From the cell containing the given text, extract its center point as (X, Y) coordinate. 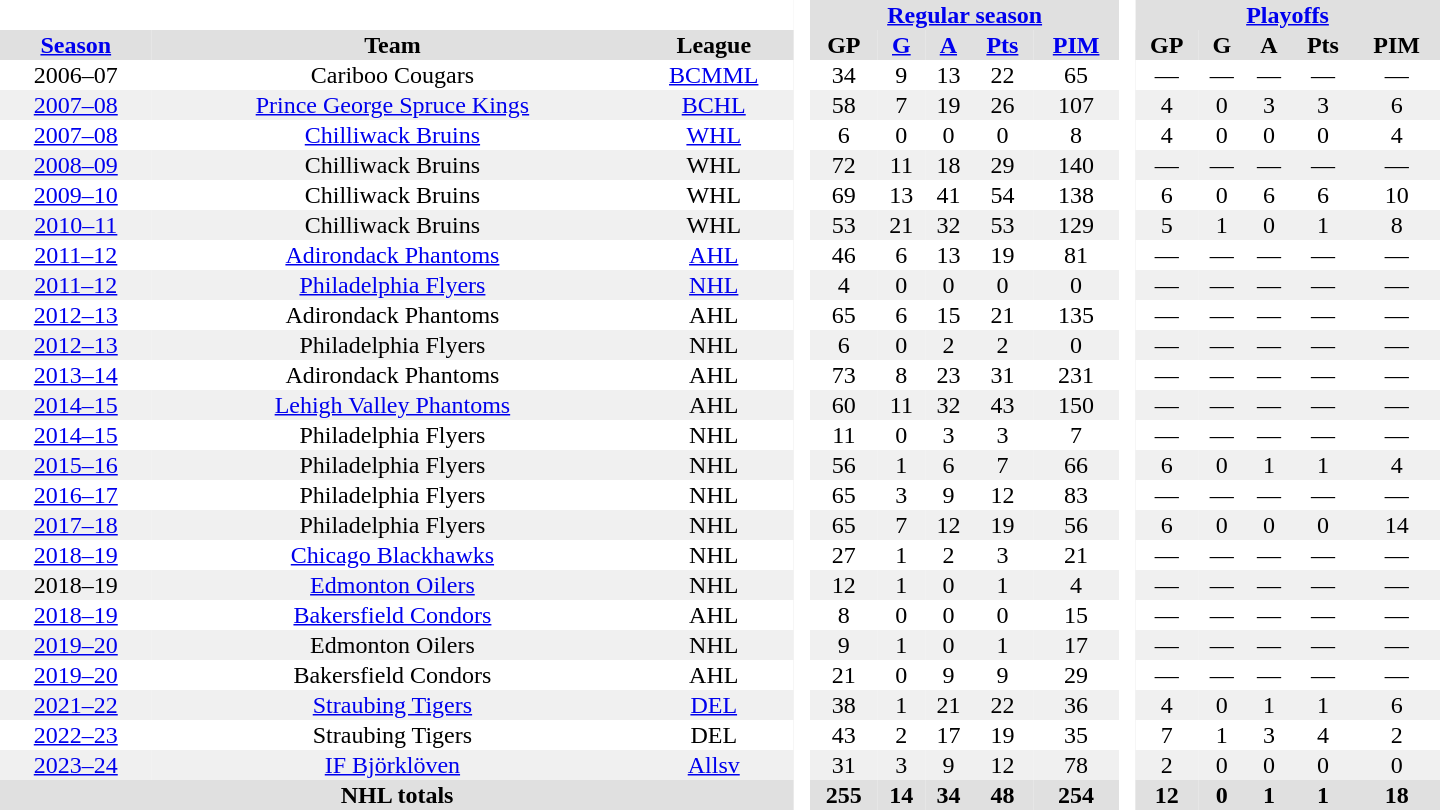
48 (1002, 795)
BCMML (714, 75)
10 (1396, 195)
138 (1076, 195)
78 (1076, 765)
72 (844, 165)
107 (1076, 105)
Regular season (964, 15)
36 (1076, 705)
2016–17 (76, 495)
150 (1076, 405)
38 (844, 705)
Cariboo Cougars (393, 75)
83 (1076, 495)
5 (1166, 225)
60 (844, 405)
2006–07 (76, 75)
231 (1076, 375)
2021–22 (76, 705)
League (714, 45)
Prince George Spruce Kings (393, 105)
Season (76, 45)
41 (948, 195)
2008–09 (76, 165)
69 (844, 195)
2010–11 (76, 225)
IF Björklöven (393, 765)
46 (844, 255)
Chicago Blackhawks (393, 555)
Allsv (714, 765)
BCHL (714, 105)
129 (1076, 225)
Lehigh Valley Phantoms (393, 405)
66 (1076, 465)
2013–14 (76, 375)
35 (1076, 735)
73 (844, 375)
58 (844, 105)
23 (948, 375)
254 (1076, 795)
2009–10 (76, 195)
81 (1076, 255)
54 (1002, 195)
140 (1076, 165)
2023–24 (76, 765)
26 (1002, 105)
2015–16 (76, 465)
NHL totals (397, 795)
Playoffs (1288, 15)
2022–23 (76, 735)
135 (1076, 315)
2017–18 (76, 525)
255 (844, 795)
Team (393, 45)
27 (844, 555)
